Extract the (X, Y) coordinate from the center of the cell holding the provided text.  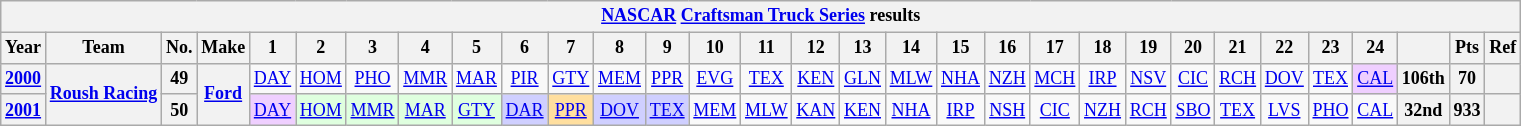
3 (372, 48)
32nd (1424, 110)
EVG (715, 78)
Make (224, 48)
7 (571, 48)
6 (524, 48)
106th (1424, 78)
21 (1238, 48)
Roush Racing (103, 94)
18 (1103, 48)
23 (1330, 48)
14 (910, 48)
NASCAR Craftsman Truck Series results (761, 16)
49 (180, 78)
2 (322, 48)
PIR (524, 78)
GLN (863, 78)
20 (1193, 48)
5 (477, 48)
LVS (1284, 110)
MCH (1055, 78)
4 (426, 48)
8 (620, 48)
15 (961, 48)
16 (1007, 48)
NSV (1148, 78)
1 (272, 48)
12 (816, 48)
9 (667, 48)
2001 (24, 110)
NSH (1007, 110)
70 (1467, 78)
Ford (224, 94)
Team (103, 48)
Year (24, 48)
13 (863, 48)
2000 (24, 78)
KAN (816, 110)
11 (766, 48)
Ref (1503, 48)
10 (715, 48)
Pts (1467, 48)
17 (1055, 48)
No. (180, 48)
933 (1467, 110)
SBO (1193, 110)
19 (1148, 48)
50 (180, 110)
DAR (524, 110)
24 (1376, 48)
22 (1284, 48)
